Search for the cell housing the specified text and yield its (X, Y) center coordinate. 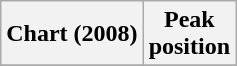
Peakposition (189, 34)
Chart (2008) (72, 34)
